Locate the cell with the specified text and output its (x, y) center coordinate. 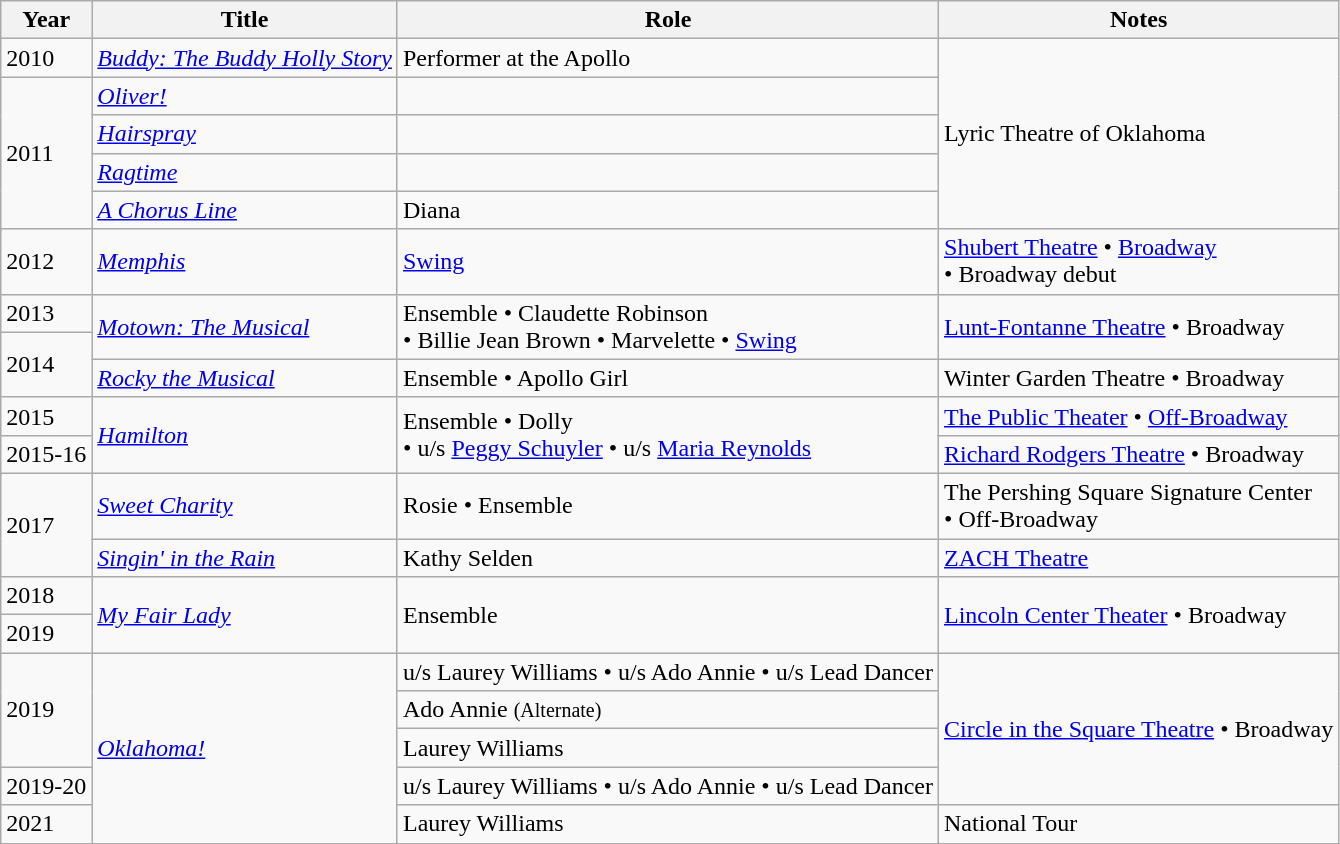
Diana (668, 210)
2019-20 (46, 786)
2018 (46, 596)
Memphis (245, 262)
National Tour (1139, 824)
Swing (668, 262)
Lyric Theatre of Oklahoma (1139, 134)
Ado Annie (Alternate) (668, 710)
2015-16 (46, 454)
Ensemble (668, 615)
Motown: The Musical (245, 326)
2011 (46, 153)
Notes (1139, 20)
Ensemble • Dolly• u/s Peggy Schuyler • u/s Maria Reynolds (668, 435)
The Pershing Square Signature Center• Off-Broadway (1139, 506)
2012 (46, 262)
Oliver! (245, 96)
Winter Garden Theatre • Broadway (1139, 378)
Ragtime (245, 172)
2013 (46, 313)
Lincoln Center Theater • Broadway (1139, 615)
Performer at the Apollo (668, 58)
Sweet Charity (245, 506)
Title (245, 20)
Singin' in the Rain (245, 557)
2021 (46, 824)
Rocky the Musical (245, 378)
2015 (46, 416)
Buddy: The Buddy Holly Story (245, 58)
Hairspray (245, 134)
My Fair Lady (245, 615)
Role (668, 20)
Oklahoma! (245, 748)
Lunt-Fontanne Theatre • Broadway (1139, 326)
Year (46, 20)
Ensemble • Claudette Robinson• Billie Jean Brown • Marvelette • Swing (668, 326)
Ensemble • Apollo Girl (668, 378)
2014 (46, 364)
2017 (46, 524)
Rosie • Ensemble (668, 506)
Richard Rodgers Theatre • Broadway (1139, 454)
The Public Theater • Off-Broadway (1139, 416)
ZACH Theatre (1139, 557)
Hamilton (245, 435)
Kathy Selden (668, 557)
Shubert Theatre • Broadway• Broadway debut (1139, 262)
Circle in the Square Theatre • Broadway (1139, 729)
2010 (46, 58)
A Chorus Line (245, 210)
